Detect which cell encompasses the target text, then output its (x, y) center coordinate. 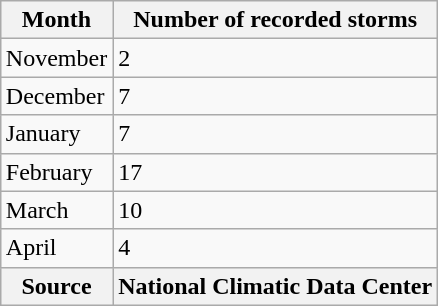
10 (276, 210)
April (56, 248)
February (56, 172)
Number of recorded storms (276, 20)
Source (56, 286)
November (56, 58)
17 (276, 172)
2 (276, 58)
January (56, 134)
December (56, 96)
National Climatic Data Center (276, 286)
Month (56, 20)
4 (276, 248)
March (56, 210)
